Detect which cell encompasses the target text, then output its (X, Y) center coordinate. 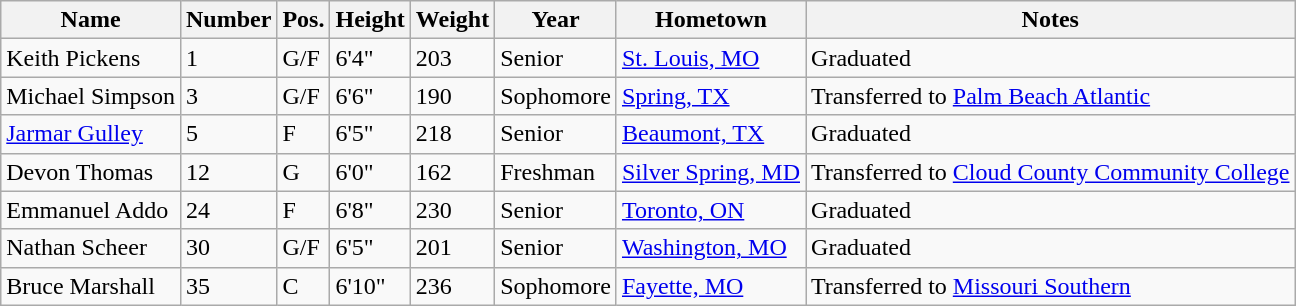
Height (370, 20)
C (304, 286)
6'10" (370, 286)
St. Louis, MO (710, 58)
236 (452, 286)
6'4" (370, 58)
G (304, 172)
Beaumont, TX (710, 134)
162 (452, 172)
190 (452, 96)
Name (91, 20)
Pos. (304, 20)
Spring, TX (710, 96)
6'0" (370, 172)
Freshman (556, 172)
Fayette, MO (710, 286)
Devon Thomas (91, 172)
1 (228, 58)
Number (228, 20)
Weight (452, 20)
Transferred to Cloud County Community College (1050, 172)
Hometown (710, 20)
12 (228, 172)
24 (228, 210)
Jarmar Gulley (91, 134)
Michael Simpson (91, 96)
3 (228, 96)
Silver Spring, MD (710, 172)
Emmanuel Addo (91, 210)
201 (452, 248)
Keith Pickens (91, 58)
35 (228, 286)
5 (228, 134)
Washington, MO (710, 248)
Bruce Marshall (91, 286)
6'6" (370, 96)
203 (452, 58)
Nathan Scheer (91, 248)
Transferred to Palm Beach Atlantic (1050, 96)
Notes (1050, 20)
Transferred to Missouri Southern (1050, 286)
Toronto, ON (710, 210)
6'8" (370, 210)
30 (228, 248)
218 (452, 134)
230 (452, 210)
Year (556, 20)
